Search for the cell housing the specified text and yield its (x, y) center coordinate. 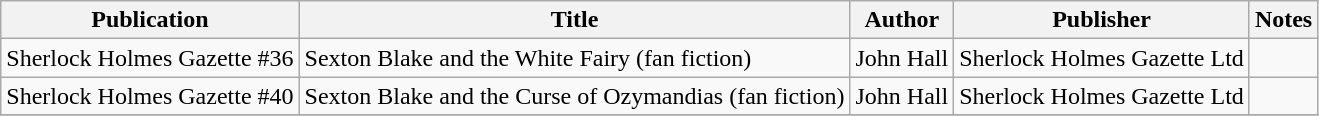
Sherlock Holmes Gazette #40 (150, 96)
Publication (150, 20)
Sexton Blake and the Curse of Ozymandias (fan fiction) (574, 96)
Publisher (1102, 20)
Title (574, 20)
Sexton Blake and the White Fairy (fan fiction) (574, 58)
Sherlock Holmes Gazette #36 (150, 58)
Notes (1283, 20)
Author (902, 20)
